Find where the given text appears and provide that cell's center as [X, Y] coordinate. 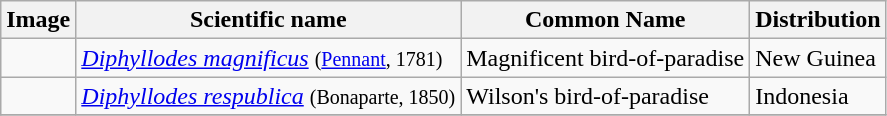
Diphyllodes respublica (Bonaparte, 1850) [268, 96]
Common Name [606, 20]
Scientific name [268, 20]
Wilson's bird-of-paradise [606, 96]
Indonesia [818, 96]
Distribution [818, 20]
Image [38, 20]
Magnificent bird-of-paradise [606, 58]
Diphyllodes magnificus (Pennant, 1781) [268, 58]
New Guinea [818, 58]
